Extract the [x, y] coordinate from the center of the cell holding the provided text.  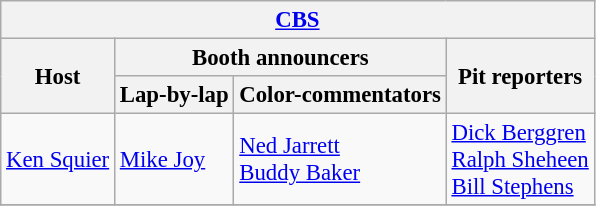
Ken Squier [58, 160]
Booth announcers [280, 58]
Host [58, 76]
CBS [298, 20]
Ned Jarrett Buddy Baker [340, 160]
Color-commentators [340, 95]
Lap-by-lap [174, 95]
Mike Joy [174, 160]
Pit reporters [520, 76]
Dick Berggren Ralph Sheheen Bill Stephens [520, 160]
